Detect which cell encompasses the target text, then output its [x, y] center coordinate. 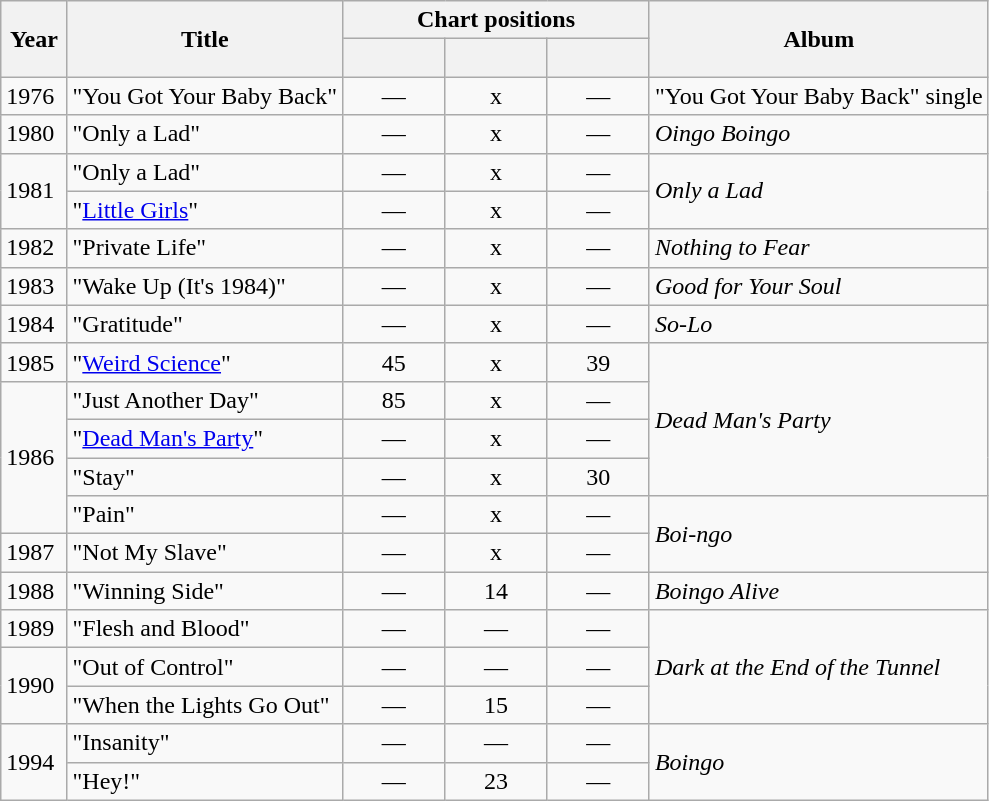
1984 [34, 324]
Title [205, 39]
1985 [34, 362]
"Not My Slave" [205, 553]
Nothing to Fear [818, 248]
Album [818, 39]
30 [598, 477]
39 [598, 362]
"Weird Science" [205, 362]
15 [496, 705]
1983 [34, 286]
14 [496, 591]
23 [496, 781]
"Out of Control" [205, 667]
45 [394, 362]
"You Got Your Baby Back" single [818, 96]
Oingo Boingo [818, 134]
"Dead Man's Party" [205, 438]
1986 [34, 457]
Good for Your Soul [818, 286]
Year [34, 39]
"Stay" [205, 477]
85 [394, 400]
So-Lo [818, 324]
Dead Man's Party [818, 419]
"Wake Up (It's 1984)" [205, 286]
1987 [34, 553]
"Pain" [205, 515]
"Flesh and Blood" [205, 629]
"Little Girls" [205, 210]
1994 [34, 762]
1981 [34, 191]
Boingo [818, 762]
"Gratitude" [205, 324]
"Winning Side" [205, 591]
"Just Another Day" [205, 400]
"When the Lights Go Out" [205, 705]
1976 [34, 96]
"Private Life" [205, 248]
Chart positions [496, 20]
"Insanity" [205, 743]
Dark at the End of the Tunnel [818, 667]
1980 [34, 134]
1982 [34, 248]
1988 [34, 591]
1990 [34, 686]
Boi-ngo [818, 534]
"You Got Your Baby Back" [205, 96]
Only a Lad [818, 191]
"Hey!" [205, 781]
1989 [34, 629]
Boingo Alive [818, 591]
